Search for the cell housing the specified text and yield its (x, y) center coordinate. 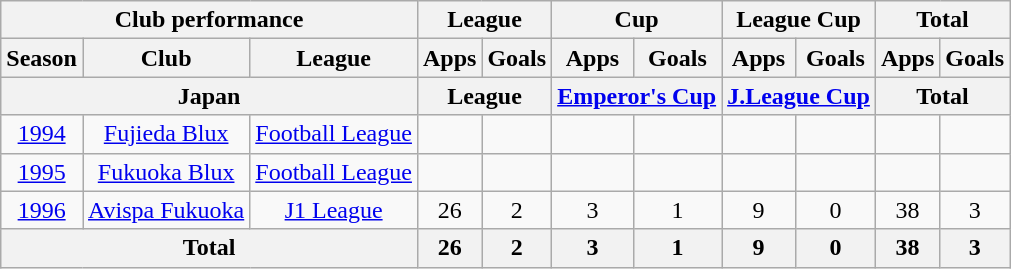
Fujieda Blux (166, 134)
1995 (42, 172)
1994 (42, 134)
Club performance (210, 20)
Japan (210, 96)
Avispa Fukuoka (166, 210)
League Cup (799, 20)
Emperor's Cup (637, 96)
Cup (637, 20)
Season (42, 58)
J1 League (334, 210)
Club (166, 58)
Fukuoka Blux (166, 172)
J.League Cup (799, 96)
1996 (42, 210)
